Scan for the cell matching the given text and deliver its [X, Y] coordinate at center. 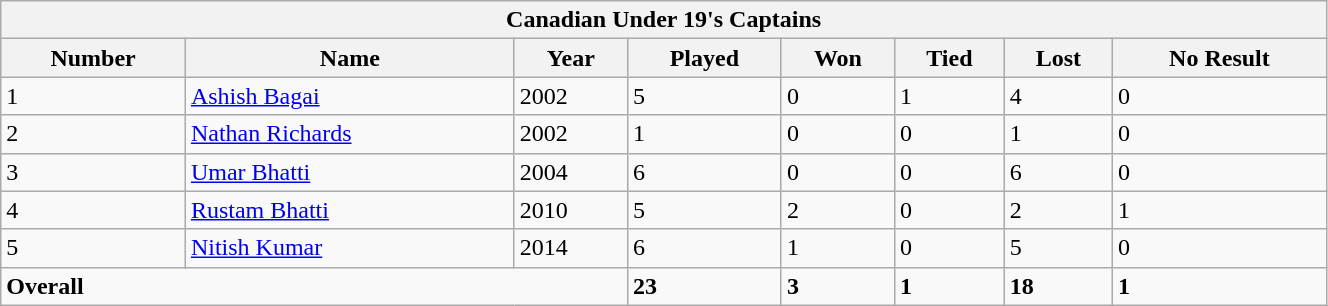
23 [704, 286]
Number [94, 58]
2010 [570, 210]
Played [704, 58]
Nitish Kumar [350, 248]
Rustam Bhatti [350, 210]
No Result [1219, 58]
Ashish Bagai [350, 96]
2004 [570, 172]
Canadian Under 19's Captains [664, 20]
2014 [570, 248]
Nathan Richards [350, 134]
Name [350, 58]
Overall [314, 286]
Won [838, 58]
Tied [950, 58]
18 [1058, 286]
Umar Bhatti [350, 172]
Lost [1058, 58]
Year [570, 58]
